Locate the cell with the specified text and output its (X, Y) center coordinate. 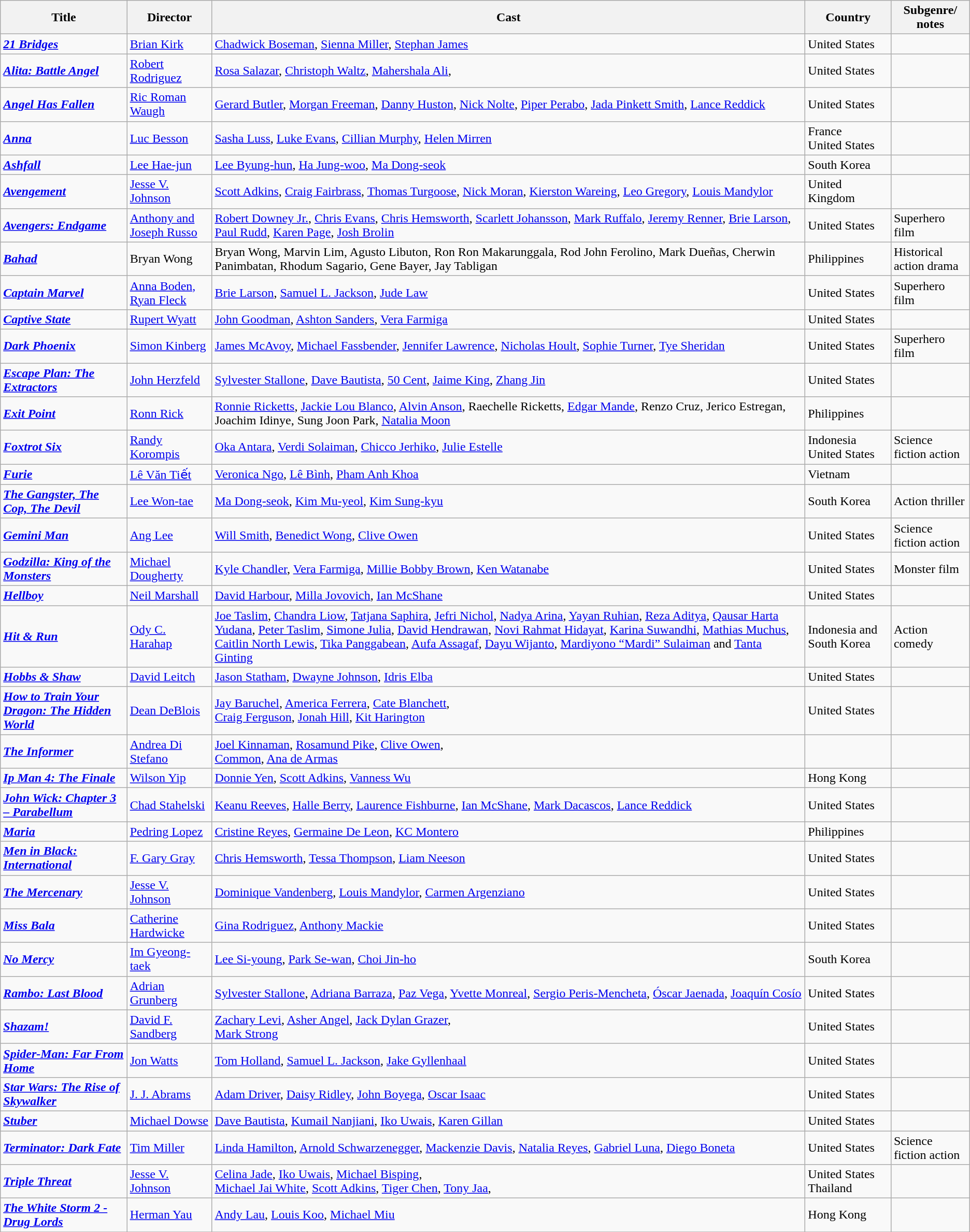
United Kingdom (848, 192)
Sylvester Stallone, Adriana Barraza, Paz Vega, Yvette Monreal, Sergio Peris-Mencheta, Óscar Jaenada, Joaquín Cosío (509, 993)
Action thriller (930, 502)
Ip Man 4: The Finale (64, 778)
Action comedy (930, 636)
Brian Kirk (169, 44)
Lee Hae-jun (169, 165)
John Goodman, Ashton Sanders, Vera Farmiga (509, 319)
Gemini Man (64, 535)
Hellboy (64, 595)
Ronn Rick (169, 413)
Chadwick Boseman, Sienna Miller, Stephan James (509, 44)
Chad Stahelski (169, 805)
Pedring Lopez (169, 832)
Tom Holland, Samuel L. Jackson, Jake Gyllenhaal (509, 1060)
Randy Korompis (169, 448)
Godzilla: King of the Monsters (64, 569)
Tim Miller (169, 1147)
Brie Larson, Samuel L. Jackson, Jude Law (509, 292)
Lee Won-tae (169, 502)
Jon Watts (169, 1060)
Anna (64, 138)
Escape Plan: The Extractors (64, 379)
IndonesiaUnited States (848, 448)
Joel Kinnaman, Rosamund Pike, Clive Owen, Common, Ana de Armas (509, 751)
Simon Kinberg (169, 346)
Shazam! (64, 1027)
Anthony and Joseph Russo (169, 225)
Hobbs & Shaw (64, 677)
Robert Downey Jr., Chris Evans, Chris Hemsworth, Scarlett Johansson, Mark Ruffalo, Jeremy Renner, Brie Larson, Paul Rudd, Karen Page, Josh Brolin (509, 225)
Keanu Reeves, Halle Berry, Laurence Fishburne, Ian McShane, Mark Dacascos, Lance Reddick (509, 805)
Jay Baruchel, America Ferrera, Cate Blanchett, Craig Ferguson, Jonah Hill, Kit Harington (509, 711)
Furie (64, 475)
Rupert Wyatt (169, 319)
United StatesThailand (848, 1181)
21 Bridges (64, 44)
Dark Phoenix (64, 346)
Lê Văn Tiết (169, 475)
Bahad (64, 259)
Dominique Vandenberg, Louis Mandylor, Carmen Argenziano (509, 892)
Andy Lau, Louis Koo, Michael Miu (509, 1215)
Adrian Grunberg (169, 993)
Scott Adkins, Craig Fairbrass, Thomas Turgoose, Nick Moran, Kierston Wareing, Leo Gregory, Louis Mandylor (509, 192)
Vietnam (848, 475)
John Wick: Chapter 3 – Parabellum (64, 805)
David F. Sandberg (169, 1027)
Donnie Yen, Scott Adkins, Vanness Wu (509, 778)
Luc Besson (169, 138)
Avengers: Endgame (64, 225)
Jason Statham, Dwayne Johnson, Idris Elba (509, 677)
Dean DeBlois (169, 711)
Maria (64, 832)
Neil Marshall (169, 595)
Robert Rodriguez (169, 70)
Star Wars: The Rise of Skywalker (64, 1094)
Indonesia and South Korea (848, 636)
Country (848, 18)
Cristine Reyes, Germaine De Leon, KC Montero (509, 832)
Sasha Luss, Luke Evans, Cillian Murphy, Helen Mirren (509, 138)
Adam Driver, Daisy Ridley, John Boyega, Oscar Isaac (509, 1094)
Captain Marvel (64, 292)
David Leitch (169, 677)
Monster film (930, 569)
Wilson Yip (169, 778)
FranceUnited States (848, 138)
Title (64, 18)
Ashfall (64, 165)
Rosa Salazar, Christoph Waltz, Mahershala Ali, (509, 70)
How to Train Your Dragon: The Hidden World (64, 711)
Ody C. Harahap (169, 636)
Cast (509, 18)
Spider-Man: Far From Home (64, 1060)
The Gangster, The Cop, The Devil (64, 502)
Zachary Levi, Asher Angel, Jack Dylan Grazer,Mark Strong (509, 1027)
Triple Threat (64, 1181)
Sylvester Stallone, Dave Bautista, 50 Cent, Jaime King, Zhang Jin (509, 379)
Chris Hemsworth, Tessa Thompson, Liam Neeson (509, 858)
Anna Boden, Ryan Fleck (169, 292)
Veronica Ngo, Lê Bình, Pham Anh Khoa (509, 475)
Captive State (64, 319)
Herman Yau (169, 1215)
Ang Lee (169, 535)
Men in Black: International (64, 858)
Ric Roman Waugh (169, 105)
Linda Hamilton, Arnold Schwarzenegger, Mackenzie Davis, Natalia Reyes, Gabriel Luna, Diego Boneta (509, 1147)
Andrea Di Stefano (169, 751)
Historical action drama (930, 259)
Director (169, 18)
Lee Si-young, Park Se-wan, Choi Jin-ho (509, 959)
Kyle Chandler, Vera Farmiga, Millie Bobby Brown, Ken Watanabe (509, 569)
Terminator: Dark Fate (64, 1147)
Ma Dong-seok, Kim Mu-yeol, Kim Sung-kyu (509, 502)
Celina Jade, Iko Uwais, Michael Bisping,Michael Jai White, Scott Adkins, Tiger Chen, Tony Jaa, (509, 1181)
Foxtrot Six (64, 448)
The Mercenary (64, 892)
Gina Rodriguez, Anthony Mackie (509, 925)
Bryan Wong (169, 259)
F. Gary Gray (169, 858)
The Informer (64, 751)
Will Smith, Benedict Wong, Clive Owen (509, 535)
Dave Bautista, Kumail Nanjiani, Iko Uwais, Karen Gillan (509, 1121)
Stuber (64, 1121)
Michael Dougherty (169, 569)
Avengement (64, 192)
Subgenre/notes (930, 18)
No Mercy (64, 959)
John Herzfeld (169, 379)
James McAvoy, Michael Fassbender, Jennifer Lawrence, Nicholas Hoult, Sophie Turner, Tye Sheridan (509, 346)
J. J. Abrams (169, 1094)
Oka Antara, Verdi Solaiman, Chicco Jerhiko, Julie Estelle (509, 448)
David Harbour, Milla Jovovich, Ian McShane (509, 595)
Alita: Battle Angel (64, 70)
Gerard Butler, Morgan Freeman, Danny Huston, Nick Nolte, Piper Perabo, Jada Pinkett Smith, Lance Reddick (509, 105)
Catherine Hardwicke (169, 925)
Angel Has Fallen (64, 105)
Exit Point (64, 413)
Rambo: Last Blood (64, 993)
Miss Bala (64, 925)
Lee Byung-hun, Ha Jung-woo, Ma Dong-seok (509, 165)
Michael Dowse (169, 1121)
Hit & Run (64, 636)
Im Gyeong-taek (169, 959)
The White Storm 2 - Drug Lords (64, 1215)
